Provide the [x, y] coordinate of the cell's center where the given text is located.  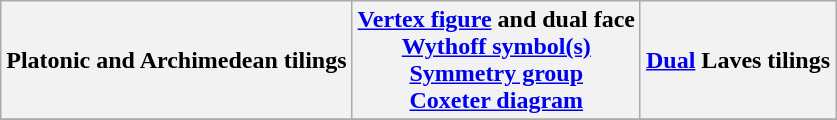
Platonic and Archimedean tilings [176, 60]
Vertex figure and dual faceWythoff symbol(s)Symmetry groupCoxeter diagram [496, 60]
Dual Laves tilings [738, 60]
